Return [X, Y] of the center of cell containing provided text 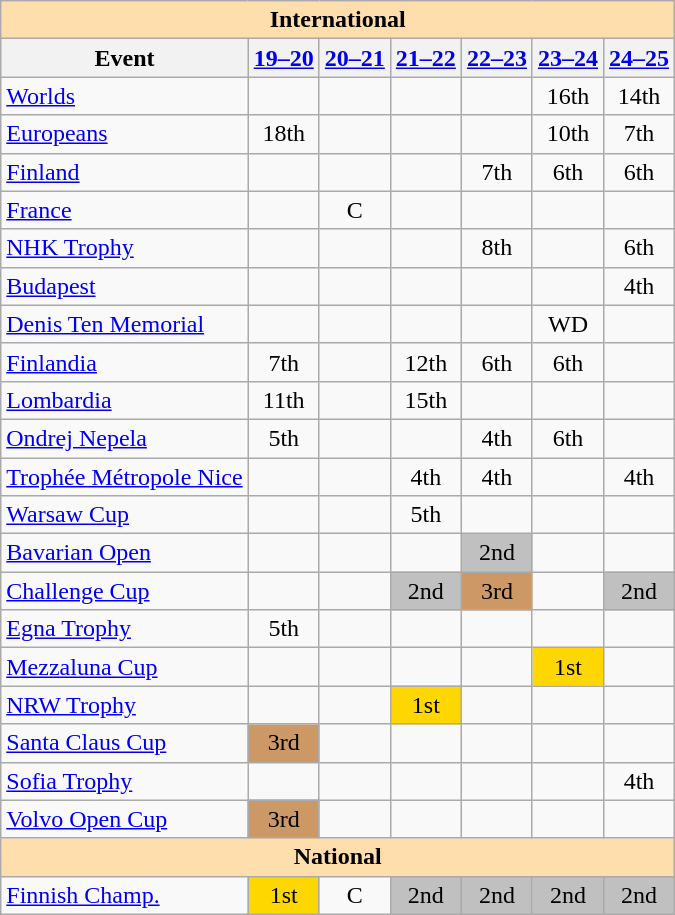
Warsaw Cup [124, 515]
National [338, 857]
Egna Trophy [124, 629]
18th [284, 134]
Event [124, 58]
10th [568, 134]
16th [568, 96]
International [338, 20]
Lombardia [124, 400]
23–24 [568, 58]
Mezzaluna Cup [124, 667]
12th [426, 362]
Challenge Cup [124, 591]
Santa Claus Cup [124, 743]
Finlandia [124, 362]
22–23 [496, 58]
NHK Trophy [124, 248]
Bavarian Open [124, 553]
20–21 [354, 58]
Denis Ten Memorial [124, 324]
Worlds [124, 96]
11th [284, 400]
24–25 [640, 58]
Volvo Open Cup [124, 819]
8th [496, 248]
WD [568, 324]
Trophée Métropole Nice [124, 477]
14th [640, 96]
Budapest [124, 286]
15th [426, 400]
19–20 [284, 58]
21–22 [426, 58]
NRW Trophy [124, 705]
Sofia Trophy [124, 781]
Europeans [124, 134]
Finland [124, 172]
Ondrej Nepela [124, 438]
Finnish Champ. [124, 895]
France [124, 210]
